Pinpoint the cell where the given text exists, returning its [X, Y] midpoint coordinate. 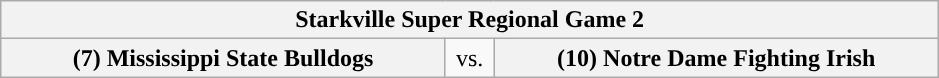
vs. [470, 58]
(7) Mississippi State Bulldogs [224, 58]
Starkville Super Regional Game 2 [470, 20]
(10) Notre Dame Fighting Irish [716, 58]
